Output the [X, Y] coordinate of the center of the cell containing the given text.  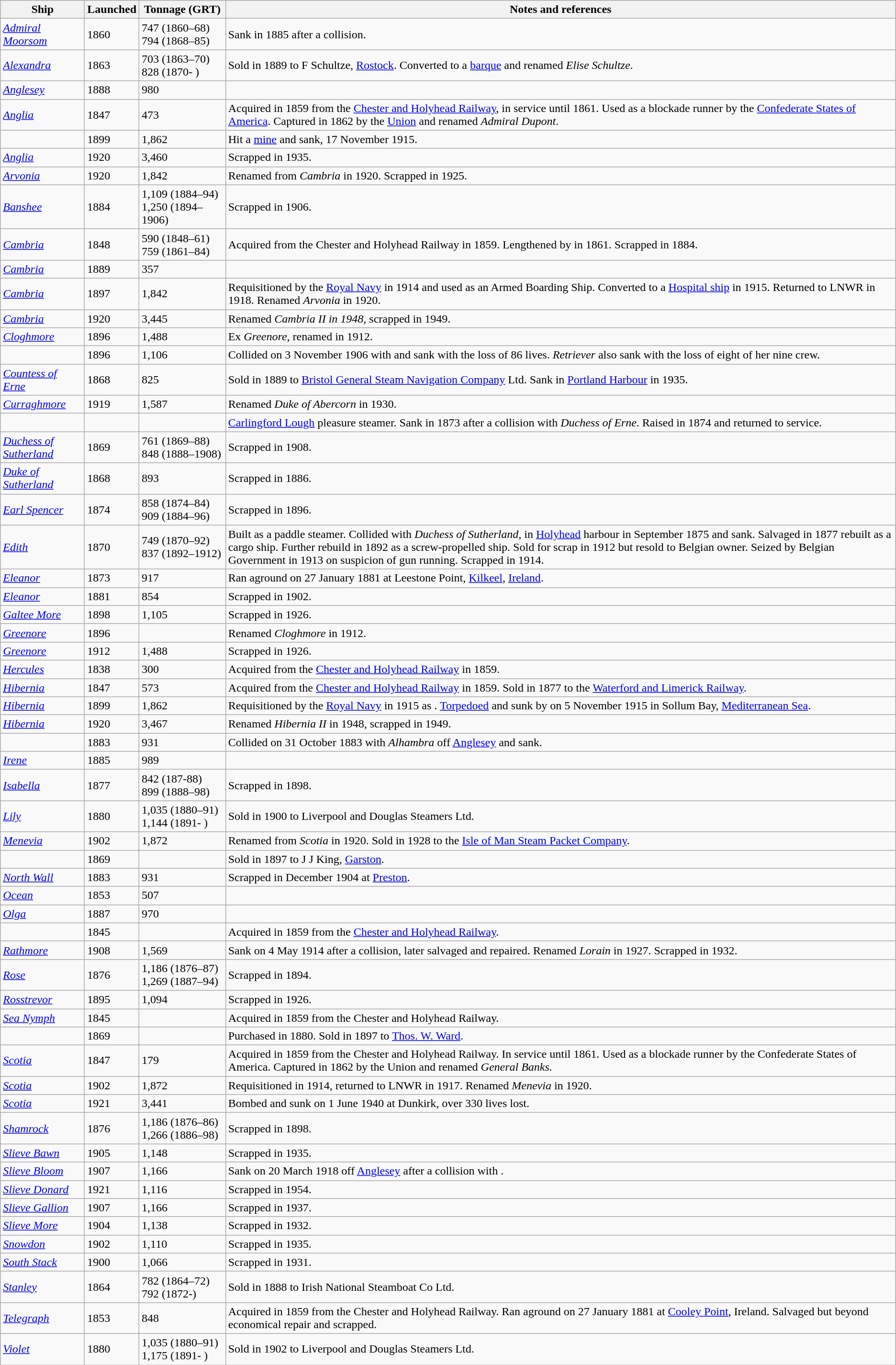
Collided on 31 October 1883 with Alhambra off Anglesey and sank. [560, 742]
Ex Greenore, renamed in 1912. [560, 337]
1885 [112, 761]
Hercules [43, 669]
Acquired from the Chester and Holyhead Railway in 1859. [560, 669]
Tonnage (GRT) [183, 10]
989 [183, 761]
1904 [112, 1226]
3,467 [183, 724]
Isabella [43, 785]
Rose [43, 974]
Ran aground on 27 January 1881 at Leestone Point, Kilkeel, Ireland. [560, 578]
Shamrock [43, 1129]
1884 [112, 207]
3,441 [183, 1104]
Menevia [43, 841]
782 (1864–72)792 (1872-) [183, 1287]
Scrapped in 1937. [560, 1208]
Scrapped in 1886. [560, 479]
Sank in 1885 after a collision. [560, 34]
Ship [43, 10]
Ocean [43, 895]
1860 [112, 34]
1877 [112, 785]
North Wall [43, 877]
Slieve Donard [43, 1189]
Renamed Hibernia II in 1948, scrapped in 1949. [560, 724]
357 [183, 269]
1,105 [183, 615]
Curraghmore [43, 404]
1,066 [183, 1262]
Olga [43, 914]
Sold in 1889 to F Schultze, Rostock. Converted to a barque and renamed Elise Schultze. [560, 65]
749 (1870–92)837 (1892–1912) [183, 547]
1873 [112, 578]
Earl Spencer [43, 509]
Sold in 1889 to Bristol General Steam Navigation Company Ltd. Sank in Portland Harbour in 1935. [560, 380]
848 [183, 1318]
South Stack [43, 1262]
Rathmore [43, 950]
Scrapped in 1954. [560, 1189]
1,106 [183, 355]
Violet [43, 1349]
Sold in 1900 to Liverpool and Douglas Steamers Ltd. [560, 817]
Purchased in 1880. Sold in 1897 to Thos. W. Ward. [560, 1036]
1848 [112, 244]
Bombed and sunk on 1 June 1940 at Dunkirk, over 330 lives lost. [560, 1104]
Requisitioned by the Royal Navy in 1915 as . Torpedoed and sunk by on 5 November 1915 in Sollum Bay, Mediterranean Sea. [560, 706]
179 [183, 1061]
1,116 [183, 1189]
Countess of Erne [43, 380]
1,587 [183, 404]
Slieve More [43, 1226]
Sank on 4 May 1914 after a collision, later salvaged and repaired. Renamed Lorain in 1927. Scrapped in 1932. [560, 950]
1881 [112, 596]
Snowdon [43, 1244]
Slieve Gallion [43, 1208]
1887 [112, 914]
Acquired from the Chester and Holyhead Railway in 1859. Lengthened by in 1861. Scrapped in 1884. [560, 244]
1,109 (1884–94)1,250 (1894–1906) [183, 207]
3,445 [183, 318]
858 (1874–84)909 (1884–96) [183, 509]
917 [183, 578]
1888 [112, 90]
Slieve Bloom [43, 1171]
Renamed Cloghmore in 1912. [560, 633]
Collided on 3 November 1906 with and sank with the loss of 86 lives. Retriever also sank with the loss of eight of her nine crew. [560, 355]
970 [183, 914]
842 (187-88)899 (1888–98) [183, 785]
Cloghmore [43, 337]
507 [183, 895]
1,148 [183, 1153]
1,094 [183, 999]
Renamed Cambria II in 1948, scrapped in 1949. [560, 318]
1,035 (1880–91)1,144 (1891- ) [183, 817]
1,138 [183, 1226]
Edith [43, 547]
1919 [112, 404]
1900 [112, 1262]
Renamed Duke of Abercorn in 1930. [560, 404]
Renamed from Scotia in 1920. Sold in 1928 to the Isle of Man Steam Packet Company. [560, 841]
Sold in 1902 to Liverpool and Douglas Steamers Ltd. [560, 1349]
Scrapped in 1906. [560, 207]
Scrapped in 1932. [560, 1226]
1,569 [183, 950]
1908 [112, 950]
825 [183, 380]
1838 [112, 669]
1,186 (1876–87)1,269 (1887–94) [183, 974]
747 (1860–68)794 (1868–85) [183, 34]
Sold in 1888 to Irish National Steamboat Co Ltd. [560, 1287]
1889 [112, 269]
Scrapped in 1894. [560, 974]
Stanley [43, 1287]
1898 [112, 615]
573 [183, 688]
Slieve Bawn [43, 1153]
Sold in 1897 to J J King, Garston. [560, 859]
1,110 [183, 1244]
Launched [112, 10]
1863 [112, 65]
1897 [112, 294]
703 (1863–70)828 (1870- ) [183, 65]
Scrapped in December 1904 at Preston. [560, 877]
Hit a mine and sank, 17 November 1915. [560, 139]
Renamed from Cambria in 1920. Scrapped in 1925. [560, 176]
Arvonia [43, 176]
1912 [112, 651]
Duke of Sutherland [43, 479]
Duchess of Sutherland [43, 447]
1864 [112, 1287]
1,035 (1880–91)1,175 (1891- ) [183, 1349]
761 (1869–88)848 (1888–1908) [183, 447]
Scrapped in 1931. [560, 1262]
Lily [43, 817]
590 (1848–61)759 (1861–84) [183, 244]
854 [183, 596]
Admiral Moorsom [43, 34]
Sank on 20 March 1918 off Anglesey after a collision with . [560, 1171]
1895 [112, 999]
Galtee More [43, 615]
Rosstrevor [43, 999]
Carlingford Lough pleasure steamer. Sank in 1873 after a collision with Duchess of Erne. Raised in 1874 and returned to service. [560, 423]
1874 [112, 509]
Banshee [43, 207]
Notes and references [560, 10]
Scrapped in 1902. [560, 596]
3,460 [183, 157]
Sea Nymph [43, 1018]
Scrapped in 1896. [560, 509]
Irene [43, 761]
473 [183, 115]
1905 [112, 1153]
Anglesey [43, 90]
Telegraph [43, 1318]
893 [183, 479]
Alexandra [43, 65]
Requisitioned in 1914, returned to LNWR in 1917. Renamed Menevia in 1920. [560, 1085]
980 [183, 90]
300 [183, 669]
1870 [112, 547]
Scrapped in 1908. [560, 447]
Acquired from the Chester and Holyhead Railway in 1859. Sold in 1877 to the Waterford and Limerick Railway. [560, 688]
1,186 (1876–86)1,266 (1886–98) [183, 1129]
